Extract the (x, y) coordinate from the center of the cell holding the provided text.  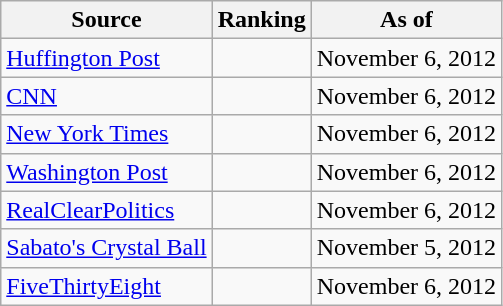
New York Times (106, 134)
Ranking (262, 20)
November 5, 2012 (406, 248)
FiveThirtyEight (106, 286)
Huffington Post (106, 58)
Washington Post (106, 172)
CNN (106, 96)
As of (406, 20)
RealClearPolitics (106, 210)
Source (106, 20)
Sabato's Crystal Ball (106, 248)
